Output the [X, Y] coordinate of the center of the cell containing the given text.  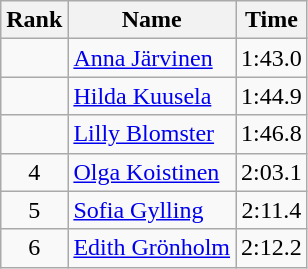
Time [272, 20]
2:03.1 [272, 172]
1:46.8 [272, 134]
Name [152, 20]
Olga Koistinen [152, 172]
5 [34, 210]
Anna Järvinen [152, 58]
2:12.2 [272, 248]
Sofia Gylling [152, 210]
1:44.9 [272, 96]
Hilda Kuusela [152, 96]
Edith Grönholm [152, 248]
1:43.0 [272, 58]
6 [34, 248]
Rank [34, 20]
Lilly Blomster [152, 134]
2:11.4 [272, 210]
4 [34, 172]
